Detect which cell encompasses the target text, then output its [X, Y] center coordinate. 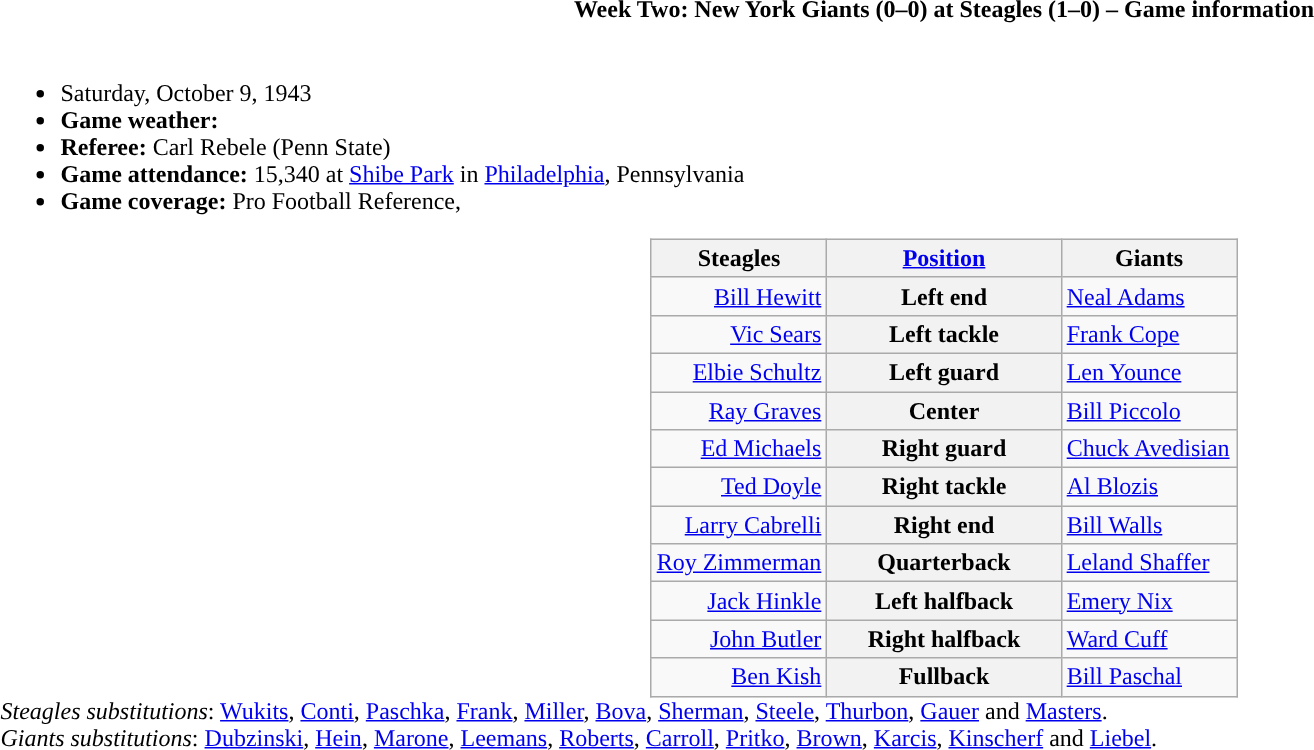
Al Blozis [1149, 487]
Left halfback [944, 601]
John Butler [739, 639]
Left end [944, 296]
Neal Adams [1149, 296]
Vic Sears [739, 334]
Ed Michaels [739, 449]
Left tackle [944, 334]
Right guard [944, 449]
Steagles [739, 258]
Right end [944, 525]
Bill Hewitt [739, 296]
Bill Paschal [1149, 677]
Roy Zimmerman [739, 563]
Ray Graves [739, 411]
Center [944, 411]
Position [944, 258]
Emery Nix [1149, 601]
Ben Kish [739, 677]
Jack Hinkle [739, 601]
Giants [1149, 258]
Leland Shaffer [1149, 563]
Frank Cope [1149, 334]
Ward Cuff [1149, 639]
Left guard [944, 372]
Right tackle [944, 487]
Fullback [944, 677]
Elbie Schultz [739, 372]
Quarterback [944, 563]
Len Younce [1149, 372]
Larry Cabrelli [739, 525]
Right halfback [944, 639]
Chuck Avedisian [1149, 449]
Ted Doyle [739, 487]
Bill Piccolo [1149, 411]
Bill Walls [1149, 525]
